Output the [x, y] coordinate of the center of the cell containing the given text.  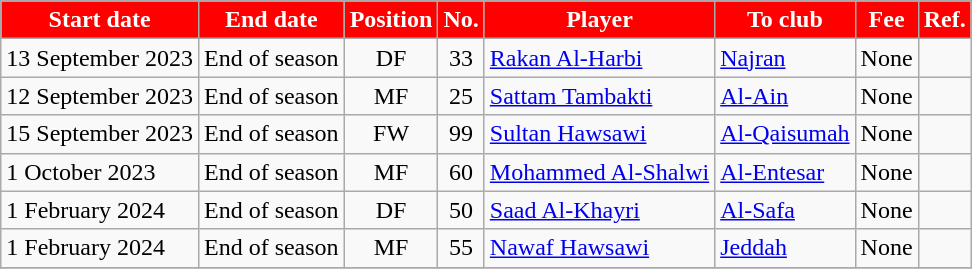
Fee [886, 20]
Al-Entesar [785, 172]
Sattam Tambakti [599, 96]
Al-Safa [785, 210]
Player [599, 20]
60 [461, 172]
Al-Ain [785, 96]
15 September 2023 [100, 134]
Jeddah [785, 248]
Rakan Al-Harbi [599, 58]
Al-Qaisumah [785, 134]
12 September 2023 [100, 96]
Sultan Hawsawi [599, 134]
55 [461, 248]
Position [391, 20]
FW [391, 134]
13 September 2023 [100, 58]
25 [461, 96]
33 [461, 58]
Ref. [944, 20]
1 October 2023 [100, 172]
End date [271, 20]
99 [461, 134]
To club [785, 20]
Nawaf Hawsawi [599, 248]
Najran [785, 58]
Mohammed Al-Shalwi [599, 172]
Start date [100, 20]
50 [461, 210]
Saad Al-Khayri [599, 210]
No. [461, 20]
